Capture the cell that displays the provided text and extract its (x, y) central coordinate. 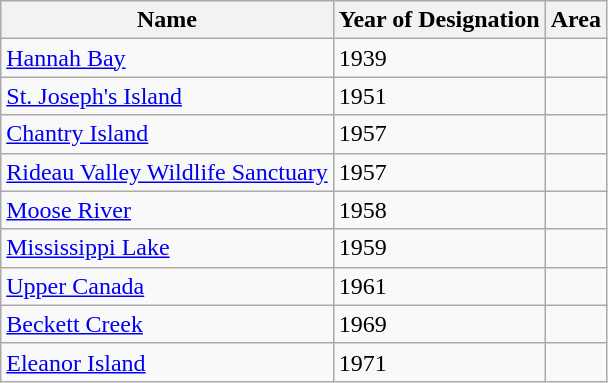
Moose River (167, 210)
1951 (439, 96)
Beckett Creek (167, 324)
Eleanor Island (167, 362)
1958 (439, 210)
1971 (439, 362)
Name (167, 20)
Chantry Island (167, 134)
1939 (439, 58)
1959 (439, 248)
Hannah Bay (167, 58)
Year of Designation (439, 20)
Area (576, 20)
St. Joseph's Island (167, 96)
Upper Canada (167, 286)
Rideau Valley Wildlife Sanctuary (167, 172)
1969 (439, 324)
Mississippi Lake (167, 248)
1961 (439, 286)
